Locate the cell with the specified text and output its (x, y) center coordinate. 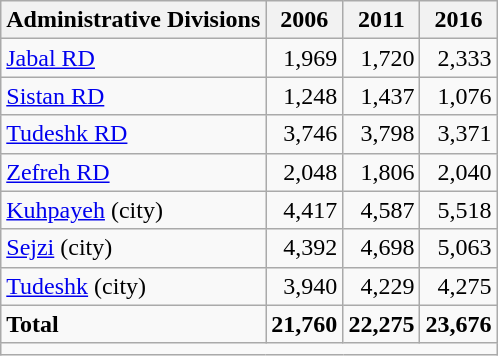
1,076 (458, 96)
3,940 (304, 286)
4,417 (304, 210)
5,063 (458, 248)
1,437 (382, 96)
4,587 (382, 210)
4,698 (382, 248)
4,275 (458, 286)
23,676 (458, 324)
3,371 (458, 134)
2,048 (304, 172)
Administrative Divisions (134, 20)
2011 (382, 20)
3,798 (382, 134)
Zefreh RD (134, 172)
2016 (458, 20)
Tudeshk (city) (134, 286)
Jabal RD (134, 58)
4,229 (382, 286)
2,040 (458, 172)
5,518 (458, 210)
1,720 (382, 58)
22,275 (382, 324)
Sejzi (city) (134, 248)
Kuhpayeh (city) (134, 210)
1,969 (304, 58)
1,248 (304, 96)
Total (134, 324)
Sistan RD (134, 96)
4,392 (304, 248)
2,333 (458, 58)
1,806 (382, 172)
2006 (304, 20)
3,746 (304, 134)
21,760 (304, 324)
Tudeshk RD (134, 134)
